Locate the cell with the specified text and output its [x, y] center coordinate. 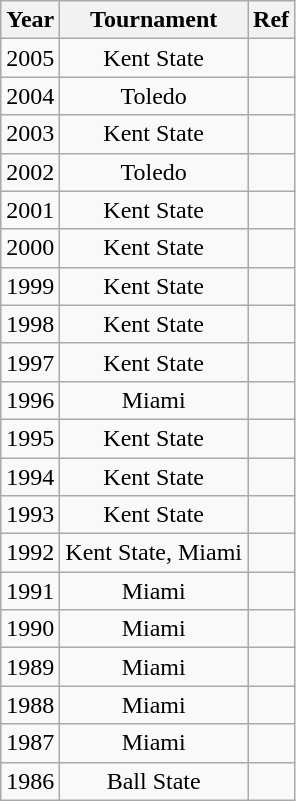
1996 [30, 400]
2000 [30, 248]
2002 [30, 172]
Year [30, 20]
1997 [30, 362]
1988 [30, 705]
1998 [30, 324]
Ball State [154, 781]
1992 [30, 553]
1999 [30, 286]
1990 [30, 629]
2003 [30, 134]
1986 [30, 781]
1995 [30, 438]
2004 [30, 96]
2001 [30, 210]
1994 [30, 477]
1993 [30, 515]
1989 [30, 667]
Ref [272, 20]
2005 [30, 58]
1991 [30, 591]
Kent State, Miami [154, 553]
Tournament [154, 20]
1987 [30, 743]
